From the cell containing the given text, extract its center point as (x, y) coordinate. 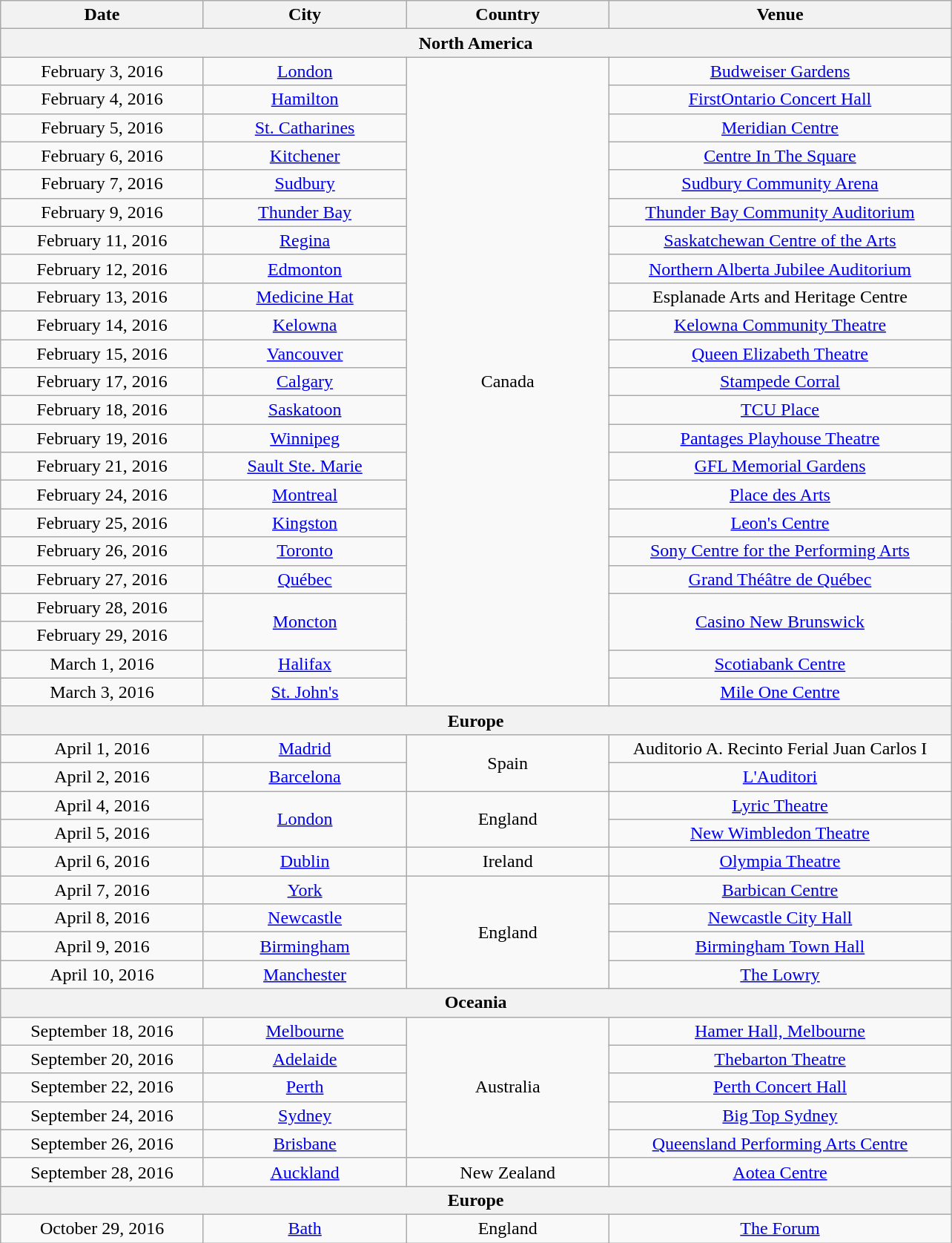
Meridian Centre (780, 128)
Québec (305, 579)
February 17, 2016 (102, 382)
Moncton (305, 621)
The Lowry (780, 975)
Sudbury Community Arena (780, 184)
April 2, 2016 (102, 777)
Oceania (476, 1003)
February 21, 2016 (102, 466)
February 3, 2016 (102, 71)
St. John's (305, 692)
Australia (508, 1087)
Pantages Playhouse Theatre (780, 438)
Queen Elizabeth Theatre (780, 354)
Big Top Sydney (780, 1115)
Casino New Brunswick (780, 621)
Perth (305, 1087)
Canada (508, 381)
New Zealand (508, 1172)
Regina (305, 240)
L'Auditori (780, 777)
Medicine Hat (305, 297)
Thunder Bay Community Auditorium (780, 212)
Adelaide (305, 1059)
September 28, 2016 (102, 1172)
Northern Alberta Jubilee Auditorium (780, 268)
Esplanade Arts and Heritage Centre (780, 297)
Sudbury (305, 184)
April 9, 2016 (102, 946)
Birmingham Town Hall (780, 946)
Place des Arts (780, 495)
February 15, 2016 (102, 354)
York (305, 890)
April 5, 2016 (102, 834)
New Wimbledon Theatre (780, 834)
February 26, 2016 (102, 551)
September 20, 2016 (102, 1059)
Thebarton Theatre (780, 1059)
Grand Théâtre de Québec (780, 579)
February 5, 2016 (102, 128)
February 28, 2016 (102, 607)
February 11, 2016 (102, 240)
TCU Place (780, 410)
Country (508, 15)
October 29, 2016 (102, 1228)
April 6, 2016 (102, 862)
September 18, 2016 (102, 1031)
Melbourne (305, 1031)
The Forum (780, 1228)
Dublin (305, 862)
Sony Centre for the Performing Arts (780, 551)
Spain (508, 762)
Winnipeg (305, 438)
Date (102, 15)
Venue (780, 15)
St. Catharines (305, 128)
Mile One Centre (780, 692)
Sydney (305, 1115)
Budweiser Gardens (780, 71)
Queensland Performing Arts Centre (780, 1144)
February 27, 2016 (102, 579)
Barcelona (305, 777)
February 9, 2016 (102, 212)
February 4, 2016 (102, 99)
March 3, 2016 (102, 692)
Kelowna (305, 325)
Olympia Theatre (780, 862)
Birmingham (305, 946)
February 12, 2016 (102, 268)
April 8, 2016 (102, 918)
Scotiabank Centre (780, 664)
Brisbane (305, 1144)
April 1, 2016 (102, 748)
Hamilton (305, 99)
Newcastle City Hall (780, 918)
February 24, 2016 (102, 495)
Saskatchewan Centre of the Arts (780, 240)
Toronto (305, 551)
Calgary (305, 382)
February 6, 2016 (102, 156)
March 1, 2016 (102, 664)
Aotea Centre (780, 1172)
Leon's Centre (780, 523)
Barbican Centre (780, 890)
Auditorio A. Recinto Ferial Juan Carlos I (780, 748)
Auckland (305, 1172)
February 14, 2016 (102, 325)
Lyric Theatre (780, 805)
April 7, 2016 (102, 890)
North America (476, 43)
Montreal (305, 495)
Kingston (305, 523)
Newcastle (305, 918)
April 10, 2016 (102, 975)
Manchester (305, 975)
Kelowna Community Theatre (780, 325)
Hamer Hall, Melbourne (780, 1031)
Perth Concert Hall (780, 1087)
GFL Memorial Gardens (780, 466)
Thunder Bay (305, 212)
Stampede Corral (780, 382)
Ireland (508, 862)
FirstOntario Concert Hall (780, 99)
February 7, 2016 (102, 184)
Kitchener (305, 156)
City (305, 15)
Saskatoon (305, 410)
Vancouver (305, 354)
April 4, 2016 (102, 805)
Madrid (305, 748)
Edmonton (305, 268)
February 29, 2016 (102, 636)
Sault Ste. Marie (305, 466)
Halifax (305, 664)
February 19, 2016 (102, 438)
Bath (305, 1228)
September 26, 2016 (102, 1144)
Centre In The Square (780, 156)
September 22, 2016 (102, 1087)
February 13, 2016 (102, 297)
February 25, 2016 (102, 523)
February 18, 2016 (102, 410)
September 24, 2016 (102, 1115)
